Determine the [x, y] coordinate at the center of the cell enclosing the given text.  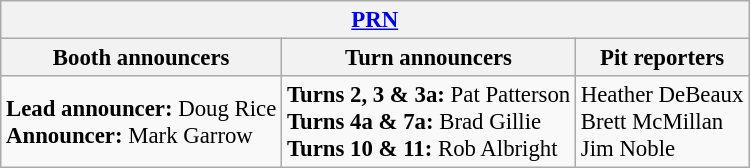
Pit reporters [662, 58]
Booth announcers [142, 58]
Lead announcer: Doug RiceAnnouncer: Mark Garrow [142, 122]
Turn announcers [429, 58]
PRN [375, 20]
Turns 2, 3 & 3a: Pat PattersonTurns 4a & 7a: Brad GillieTurns 10 & 11: Rob Albright [429, 122]
Heather DeBeauxBrett McMillanJim Noble [662, 122]
